Determine the (x, y) coordinate at the center of the cell enclosing the given text.  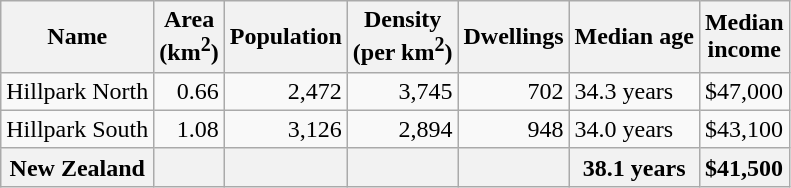
3,745 (402, 91)
Hillpark South (78, 129)
$43,100 (744, 129)
Medianincome (744, 37)
Hillpark North (78, 91)
New Zealand (78, 167)
Name (78, 37)
Density(per km2) (402, 37)
38.1 years (634, 167)
Median age (634, 37)
0.66 (189, 91)
948 (514, 129)
$41,500 (744, 167)
3,126 (286, 129)
702 (514, 91)
Population (286, 37)
Area(km2) (189, 37)
$47,000 (744, 91)
1.08 (189, 129)
34.0 years (634, 129)
2,472 (286, 91)
2,894 (402, 129)
Dwellings (514, 37)
34.3 years (634, 91)
